Pinpoint the cell where the given text exists, returning its (X, Y) midpoint coordinate. 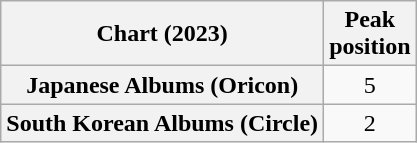
5 (370, 85)
Japanese Albums (Oricon) (162, 85)
Peakposition (370, 34)
South Korean Albums (Circle) (162, 123)
Chart (2023) (162, 34)
2 (370, 123)
